Capture the cell that displays the provided text and extract its (X, Y) central coordinate. 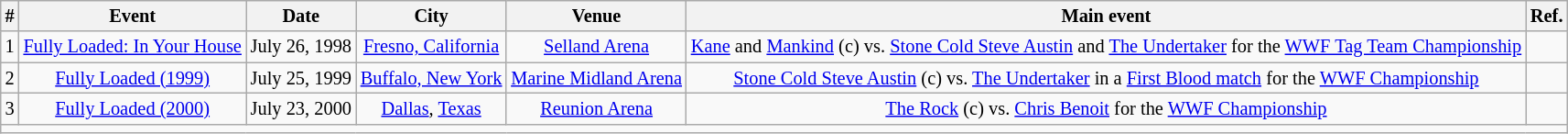
Fresno, California (431, 47)
Marine Midland Arena (597, 78)
Fully Loaded: In Your House (133, 47)
Date (301, 16)
Main event (1106, 16)
1 (10, 47)
Fully Loaded (2000) (133, 108)
3 (10, 108)
Selland Arena (597, 47)
Event (133, 16)
Fully Loaded (1999) (133, 78)
2 (10, 78)
Venue (597, 16)
Buffalo, New York (431, 78)
# (10, 16)
City (431, 16)
Kane and Mankind (c) vs. Stone Cold Steve Austin and The Undertaker for the WWF Tag Team Championship (1106, 47)
Dallas, Texas (431, 108)
Stone Cold Steve Austin (c) vs. The Undertaker in a First Blood match for the WWF Championship (1106, 78)
July 23, 2000 (301, 108)
Ref. (1547, 16)
The Rock (c) vs. Chris Benoit for the WWF Championship (1106, 108)
July 26, 1998 (301, 47)
Reunion Arena (597, 108)
July 25, 1999 (301, 78)
